Determine the (X, Y) coordinate at the center of the cell enclosing the given text.  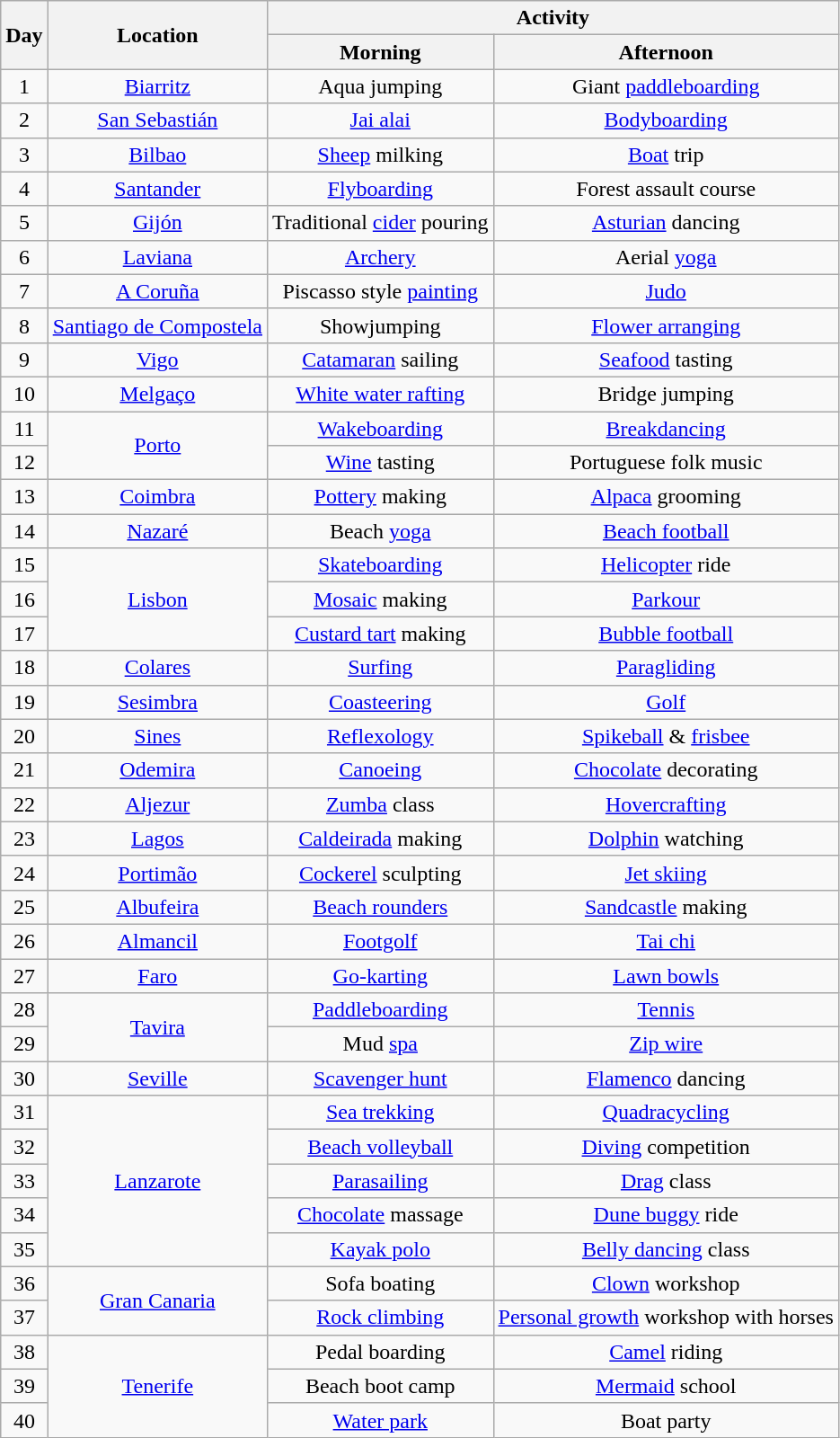
Santander (157, 189)
Dolphin watching (666, 839)
2 (24, 120)
Skateboarding (381, 565)
9 (24, 359)
Flower arranging (666, 325)
Vigo (157, 359)
Boat trip (666, 155)
Archery (381, 257)
Chocolate decorating (666, 770)
San Sebastián (157, 120)
Pedal boarding (381, 1352)
Sea trekking (381, 1113)
39 (24, 1386)
32 (24, 1147)
Seafood tasting (666, 359)
Laviana (157, 257)
Chocolate massage (381, 1215)
Flamenco dancing (666, 1078)
Sofa boating (381, 1283)
Golf (666, 702)
6 (24, 257)
Sesimbra (157, 702)
5 (24, 223)
Faro (157, 975)
Aqua jumping (381, 86)
Bilbao (157, 155)
26 (24, 941)
29 (24, 1044)
35 (24, 1249)
Lisbon (157, 599)
Wine tasting (381, 463)
Spikeball & frisbee (666, 736)
34 (24, 1215)
Diving competition (666, 1147)
38 (24, 1352)
Clown workshop (666, 1283)
13 (24, 497)
Belly dancing class (666, 1249)
24 (24, 873)
Beach rounders (381, 907)
14 (24, 531)
Portuguese folk music (666, 463)
Personal growth workshop with horses (666, 1318)
Water park (381, 1420)
Breakdancing (666, 429)
8 (24, 325)
Santiago de Compostela (157, 325)
Showjumping (381, 325)
3 (24, 155)
Tai chi (666, 941)
Sheep milking (381, 155)
Tennis (666, 1010)
Piscasso style painting (381, 291)
Hovercrafting (666, 804)
Drag class (666, 1181)
Aljezur (157, 804)
Canoeing (381, 770)
30 (24, 1078)
31 (24, 1113)
27 (24, 975)
Reflexology (381, 736)
Beach football (666, 531)
Surfing (381, 668)
10 (24, 394)
Bubble football (666, 634)
Mud spa (381, 1044)
22 (24, 804)
Parasailing (381, 1181)
19 (24, 702)
Cockerel sculpting (381, 873)
Morning (381, 52)
Beach boot camp (381, 1386)
4 (24, 189)
Mermaid school (666, 1386)
Beach yoga (381, 531)
Traditional cider pouring (381, 223)
Boat party (666, 1420)
Pottery making (381, 497)
Day (24, 35)
Helicopter ride (666, 565)
Footgolf (381, 941)
25 (24, 907)
Sines (157, 736)
Activity (553, 18)
21 (24, 770)
1 (24, 86)
Tenerife (157, 1386)
A Coruña (157, 291)
7 (24, 291)
23 (24, 839)
Kayak polo (381, 1249)
Sandcastle making (666, 907)
Jai alai (381, 120)
Bridge jumping (666, 394)
12 (24, 463)
Catamaran sailing (381, 359)
Lawn bowls (666, 975)
Albufeira (157, 907)
Nazaré (157, 531)
Seville (157, 1078)
Lanzarote (157, 1181)
Lagos (157, 839)
Flyboarding (381, 189)
Mosaic making (381, 599)
White water rafting (381, 394)
Portimão (157, 873)
Paddleboarding (381, 1010)
Colares (157, 668)
Camel riding (666, 1352)
36 (24, 1283)
Dune buggy ride (666, 1215)
Scavenger hunt (381, 1078)
Forest assault course (666, 189)
Almancil (157, 941)
Giant paddleboarding (666, 86)
Jet skiing (666, 873)
Judo (666, 291)
18 (24, 668)
Rock climbing (381, 1318)
37 (24, 1318)
Wakeboarding (381, 429)
Gran Canaria (157, 1300)
Coimbra (157, 497)
Tavira (157, 1027)
Alpaca grooming (666, 497)
Gijón (157, 223)
16 (24, 599)
Zip wire (666, 1044)
Odemira (157, 770)
11 (24, 429)
Bodyboarding (666, 120)
Zumba class (381, 804)
15 (24, 565)
Beach volleyball (381, 1147)
Melgaço (157, 394)
17 (24, 634)
Aerial yoga (666, 257)
40 (24, 1420)
Biarritz (157, 86)
Asturian dancing (666, 223)
Custard tart making (381, 634)
33 (24, 1181)
Location (157, 35)
20 (24, 736)
Afternoon (666, 52)
Paragliding (666, 668)
Caldeirada making (381, 839)
Coasteering (381, 702)
28 (24, 1010)
Go-karting (381, 975)
Porto (157, 446)
Quadracycling (666, 1113)
Parkour (666, 599)
